Output the (X, Y) coordinate of the center of the cell containing the given text.  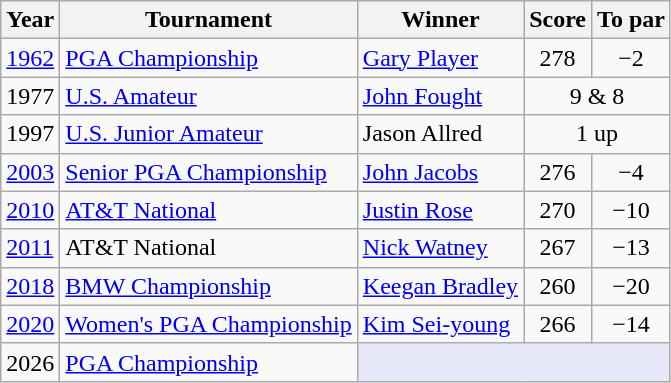
BMW Championship (208, 286)
Kim Sei-young (440, 324)
1977 (30, 96)
2026 (30, 362)
2011 (30, 248)
U.S. Amateur (208, 96)
Senior PGA Championship (208, 172)
Nick Watney (440, 248)
−10 (632, 210)
270 (558, 210)
1 up (598, 134)
266 (558, 324)
Keegan Bradley (440, 286)
Year (30, 20)
John Fought (440, 96)
276 (558, 172)
2010 (30, 210)
260 (558, 286)
To par (632, 20)
Gary Player (440, 58)
Jason Allred (440, 134)
Score (558, 20)
Winner (440, 20)
2018 (30, 286)
−4 (632, 172)
U.S. Junior Amateur (208, 134)
2020 (30, 324)
2003 (30, 172)
−20 (632, 286)
Justin Rose (440, 210)
−14 (632, 324)
−13 (632, 248)
9 & 8 (598, 96)
278 (558, 58)
Women's PGA Championship (208, 324)
John Jacobs (440, 172)
−2 (632, 58)
1962 (30, 58)
267 (558, 248)
1997 (30, 134)
Tournament (208, 20)
